Detect which cell encompasses the target text, then output its [x, y] center coordinate. 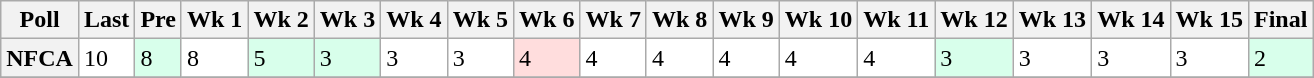
NFCA [40, 58]
Wk 8 [679, 20]
Wk 12 [974, 20]
Wk 10 [818, 20]
2 [1280, 58]
Wk 1 [214, 20]
Pre [158, 20]
10 [106, 58]
Last [106, 20]
Wk 3 [347, 20]
5 [281, 58]
Wk 11 [896, 20]
Wk 2 [281, 20]
Wk 14 [1131, 20]
Wk 13 [1052, 20]
Wk 5 [480, 20]
Final [1280, 20]
Wk 7 [613, 20]
Wk 4 [414, 20]
Wk 15 [1209, 20]
Wk 9 [746, 20]
Wk 6 [547, 20]
Poll [40, 20]
